Capture the cell that displays the provided text and extract its (x, y) central coordinate. 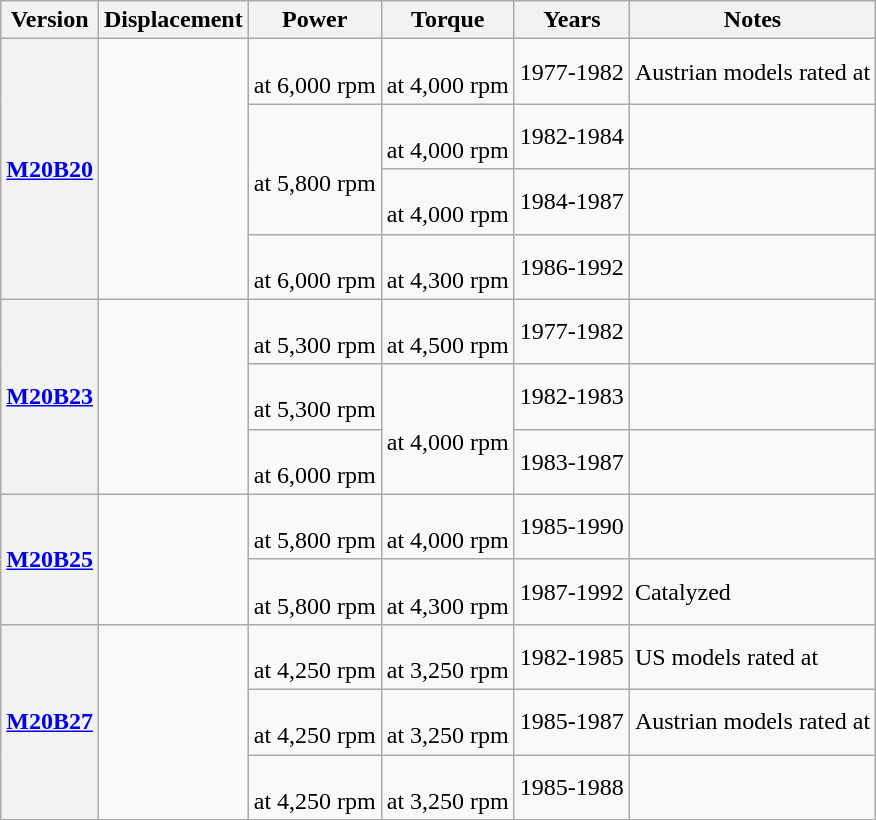
Torque (448, 20)
Version (50, 20)
M20B20 (50, 169)
1982-1985 (572, 656)
M20B23 (50, 396)
1986-1992 (572, 266)
Years (572, 20)
Notes (752, 20)
US models rated at (752, 656)
1984-1987 (572, 202)
1985-1987 (572, 722)
at 4,500 rpm (448, 332)
1982-1983 (572, 396)
1987-1992 (572, 592)
1982-1984 (572, 136)
M20B25 (50, 559)
Displacement (173, 20)
Catalyzed (752, 592)
1985-1990 (572, 526)
Power (314, 20)
M20B27 (50, 722)
1983-1987 (572, 462)
1985-1988 (572, 786)
